Capture the cell that displays the provided text and extract its (x, y) central coordinate. 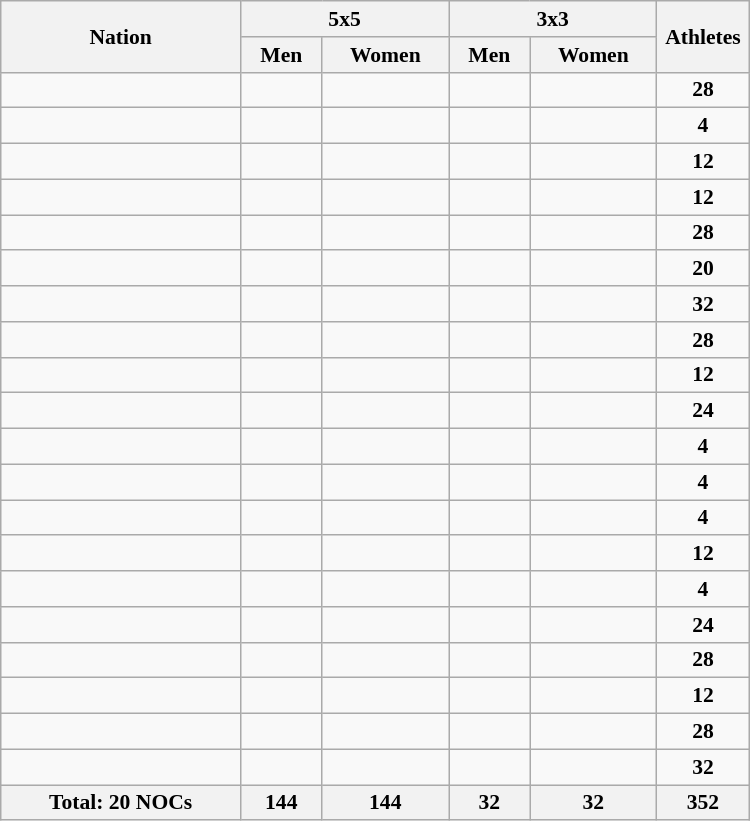
Athletes (704, 36)
352 (704, 803)
3x3 (553, 19)
20 (704, 269)
Total: 20 NOCs (121, 803)
Nation (121, 36)
5x5 (345, 19)
